Find where the given text appears and provide that cell's center as (X, Y) coordinate. 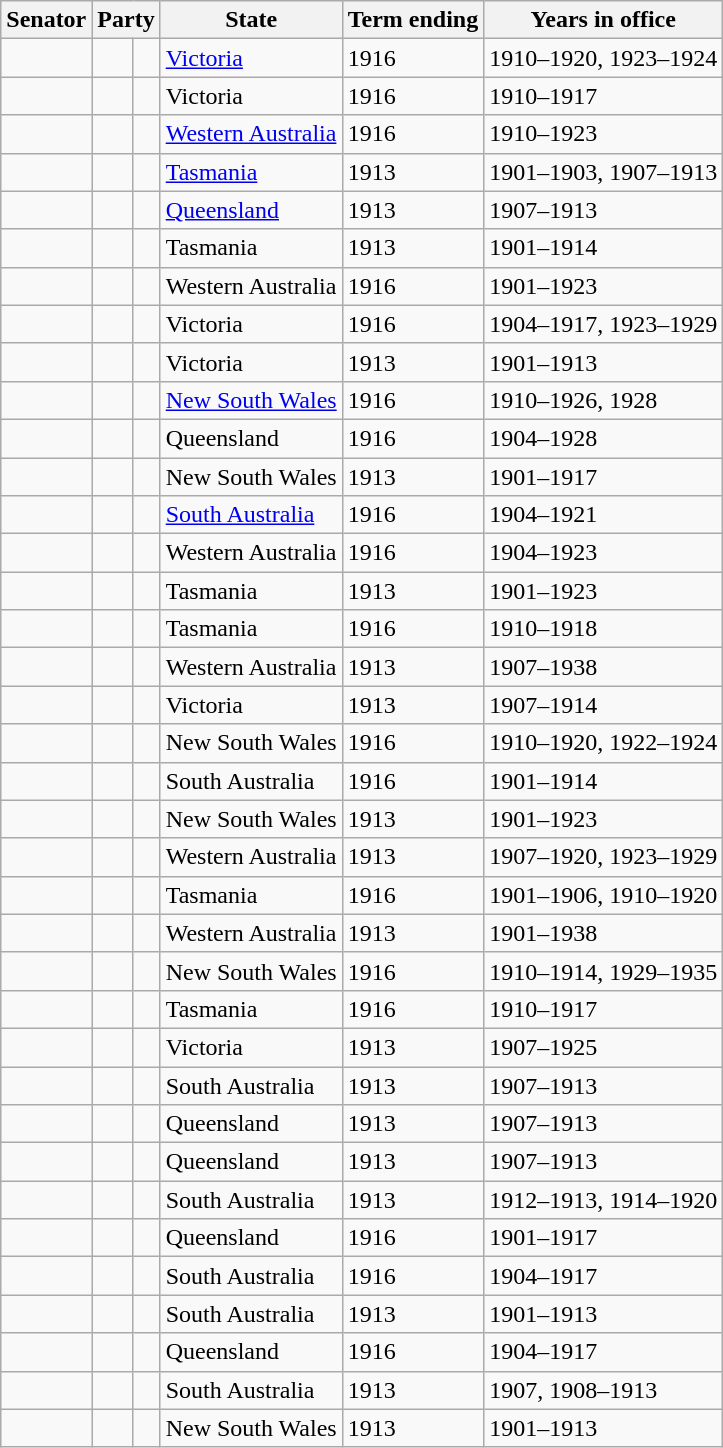
1907–1914 (604, 705)
1907–1925 (604, 1047)
1904–1928 (604, 438)
1910–1923 (604, 134)
1904–1921 (604, 515)
1910–1920, 1922–1924 (604, 743)
1901–1906, 1910–1920 (604, 895)
Term ending (413, 20)
1910–1920, 1923–1924 (604, 58)
1910–1914, 1929–1935 (604, 971)
1907–1938 (604, 667)
1910–1918 (604, 629)
1904–1917, 1923–1929 (604, 324)
Years in office (604, 20)
1910–1926, 1928 (604, 400)
Party (126, 20)
State (251, 20)
1901–1903, 1907–1913 (604, 172)
1912–1913, 1914–1920 (604, 1200)
1904–1923 (604, 553)
Senator (46, 20)
1901–1938 (604, 933)
1907, 1908–1913 (604, 1390)
1907–1920, 1923–1929 (604, 857)
